For the text-containing cell, return its midpoint in (x, y) coordinate format. 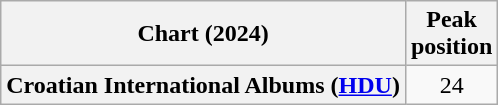
24 (451, 85)
Peakposition (451, 34)
Croatian International Albums (HDU) (204, 85)
Chart (2024) (204, 34)
